Output the [X, Y] coordinate of the center of the cell containing the given text.  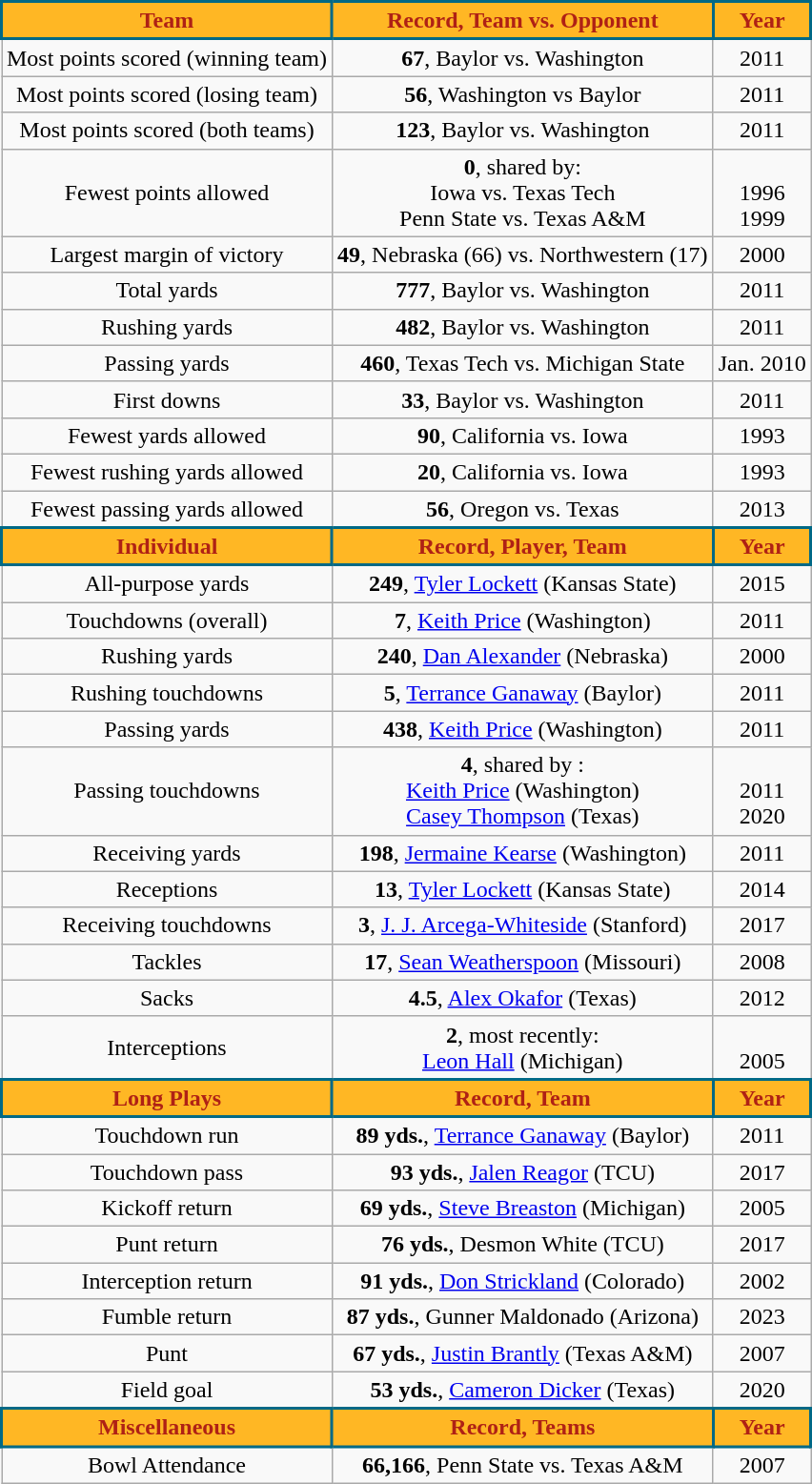
66,166, Penn State vs. Texas A&M [523, 1464]
2012 [762, 998]
2014 [762, 889]
2002 [762, 1281]
Receptions [168, 889]
0, shared by:Iowa vs. Texas TechPenn State vs. Texas A&M [523, 193]
198, Jermaine Kearse (Washington) [523, 853]
Interception return [168, 1281]
89 yds., Terrance Ganaway (Baylor) [523, 1136]
Record, Team [523, 1098]
249, Tyler Lockett (Kansas State) [523, 583]
Record, Teams [523, 1428]
Fewest rushing yards allowed [168, 472]
Fumble return [168, 1317]
67, Baylor vs. Washington [523, 57]
Total yards [168, 291]
Record, Player, Team [523, 546]
56, Oregon vs. Texas [523, 509]
Touchdowns (overall) [168, 620]
Bowl Attendance [168, 1464]
Record, Team vs. Opponent [523, 21]
20, California vs. Iowa [523, 472]
91 yds., Don Strickland (Colorado) [523, 1281]
Miscellaneous [168, 1428]
Punt return [168, 1245]
Interceptions [168, 1047]
19961999 [762, 193]
2015 [762, 583]
13, Tyler Lockett (Kansas State) [523, 889]
Fewest points allowed [168, 193]
67 yds., Justin Brantly (Texas A&M) [523, 1353]
20112020 [762, 791]
Rushing touchdowns [168, 693]
93 yds., Jalen Reagor (TCU) [523, 1171]
49, Nebraska (66) vs. Northwestern (17) [523, 254]
33, Baylor vs. Washington [523, 399]
Punt [168, 1353]
2008 [762, 962]
460, Texas Tech vs. Michigan State [523, 363]
2023 [762, 1317]
90, California vs. Iowa [523, 436]
Tackles [168, 962]
2020 [762, 1390]
Jan. 2010 [762, 363]
Fewest passing yards allowed [168, 509]
All-purpose yards [168, 583]
4.5, Alex Okafor (Texas) [523, 998]
Largest margin of victory [168, 254]
First downs [168, 399]
3, J. J. Arcega-Whiteside (Stanford) [523, 925]
Passing touchdowns [168, 791]
Fewest yards allowed [168, 436]
Kickoff return [168, 1209]
777, Baylor vs. Washington [523, 291]
438, Keith Price (Washington) [523, 729]
Touchdown pass [168, 1171]
Field goal [168, 1390]
Individual [168, 546]
482, Baylor vs. Washington [523, 327]
Most points scored (both teams) [168, 131]
56, Washington vs Baylor [523, 94]
Most points scored (winning team) [168, 57]
Touchdown run [168, 1136]
2013 [762, 509]
Long Plays [168, 1098]
240, Dan Alexander (Nebraska) [523, 657]
69 yds., Steve Breaston (Michigan) [523, 1209]
Receiving yards [168, 853]
76 yds., Desmon White (TCU) [523, 1245]
87 yds., Gunner Maldonado (Arizona) [523, 1317]
123, Baylor vs. Washington [523, 131]
4, shared by :Keith Price (Washington)Casey Thompson (Texas) [523, 791]
53 yds., Cameron Dicker (Texas) [523, 1390]
Team [168, 21]
Sacks [168, 998]
Most points scored (losing team) [168, 94]
5, Terrance Ganaway (Baylor) [523, 693]
7, Keith Price (Washington) [523, 620]
17, Sean Weatherspoon (Missouri) [523, 962]
Receiving touchdowns [168, 925]
2, most recently:Leon Hall (Michigan) [523, 1047]
